Search for the cell housing the specified text and yield its [X, Y] center coordinate. 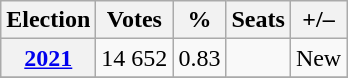
2021 [48, 58]
14 652 [134, 58]
Seats [258, 20]
+/– [318, 20]
% [200, 20]
Election [48, 20]
New [318, 58]
Votes [134, 20]
0.83 [200, 58]
